Find where the given text appears and provide that cell's center as [x, y] coordinate. 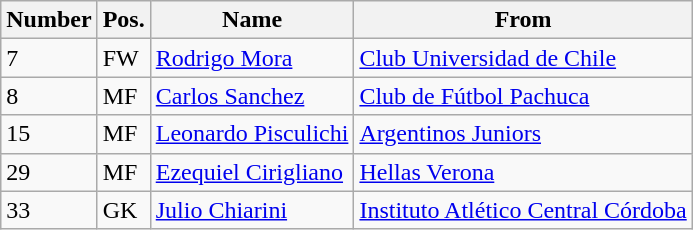
15 [49, 134]
Name [252, 20]
Club de Fútbol Pachuca [523, 96]
8 [49, 96]
Leonardo Pisculichi [252, 134]
Pos. [124, 20]
29 [49, 172]
Argentinos Juniors [523, 134]
Carlos Sanchez [252, 96]
Ezequiel Cirigliano [252, 172]
Instituto Atlético Central Córdoba [523, 210]
Number [49, 20]
7 [49, 58]
From [523, 20]
FW [124, 58]
Rodrigo Mora [252, 58]
Hellas Verona [523, 172]
33 [49, 210]
GK [124, 210]
Julio Chiarini [252, 210]
Club Universidad de Chile [523, 58]
